Pinpoint the cell where the given text exists, returning its (x, y) midpoint coordinate. 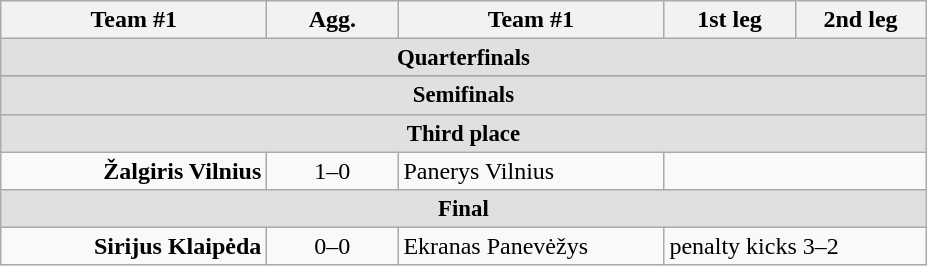
2nd leg (860, 20)
Semifinals (464, 95)
Sirijus Klaipėda (134, 246)
penalty kicks 3–2 (795, 246)
1st leg (730, 20)
Panerys Vilnius (531, 171)
Agg. (332, 20)
Final (464, 209)
Žalgiris Vilnius (134, 171)
0–0 (332, 246)
Third place (464, 133)
1–0 (332, 171)
Quarterfinals (464, 58)
Ekranas Panevėžys (531, 246)
